Determine the (X, Y) coordinate at the center of the cell enclosing the given text.  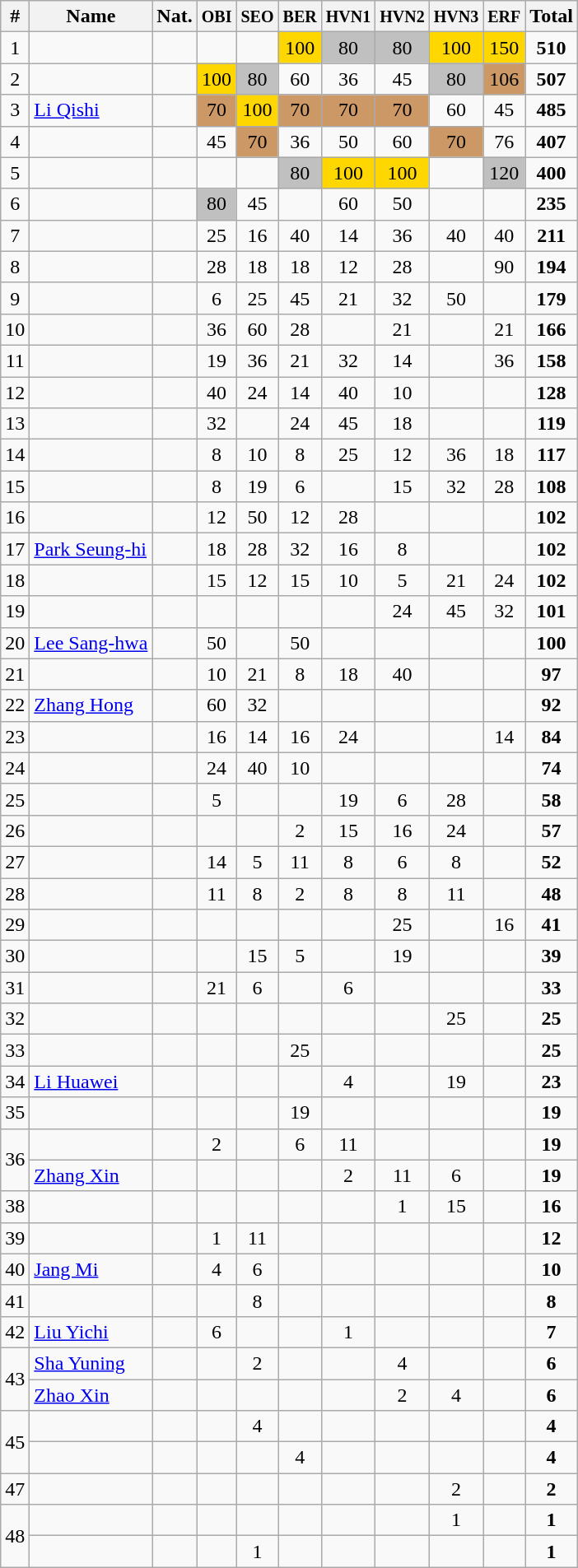
485 (552, 110)
HVN3 (456, 16)
400 (552, 173)
74 (552, 768)
52 (552, 862)
HVN2 (403, 16)
Nat. (175, 16)
106 (504, 79)
26 (15, 831)
34 (15, 1082)
90 (504, 267)
38 (15, 1207)
30 (15, 956)
3 (15, 110)
Jang Mi (91, 1269)
20 (15, 643)
158 (552, 361)
SEO (257, 16)
29 (15, 925)
Name (91, 16)
31 (15, 988)
58 (552, 799)
117 (552, 455)
47 (15, 1489)
# (15, 16)
Li Qishi (91, 110)
57 (552, 831)
HVN1 (348, 16)
17 (15, 549)
211 (552, 235)
108 (552, 486)
194 (552, 267)
510 (552, 48)
ERF (504, 16)
101 (552, 612)
43 (15, 1379)
Zhang Hong (91, 705)
27 (15, 862)
166 (552, 329)
84 (552, 737)
76 (504, 142)
Zhang Xin (91, 1175)
Total (552, 16)
119 (552, 424)
BER (300, 16)
13 (15, 424)
42 (15, 1332)
407 (552, 142)
507 (552, 79)
Sha Yuning (91, 1363)
128 (552, 393)
120 (504, 173)
9 (15, 298)
Lee Sang-hwa (91, 643)
92 (552, 705)
235 (552, 204)
Park Seung-hi (91, 549)
179 (552, 298)
Liu Yichi (91, 1332)
Zhao Xin (91, 1395)
97 (552, 674)
150 (504, 48)
Li Huawei (91, 1082)
35 (15, 1113)
OBI (217, 16)
22 (15, 705)
